Extract the [X, Y] coordinate from the center of the cell holding the provided text.  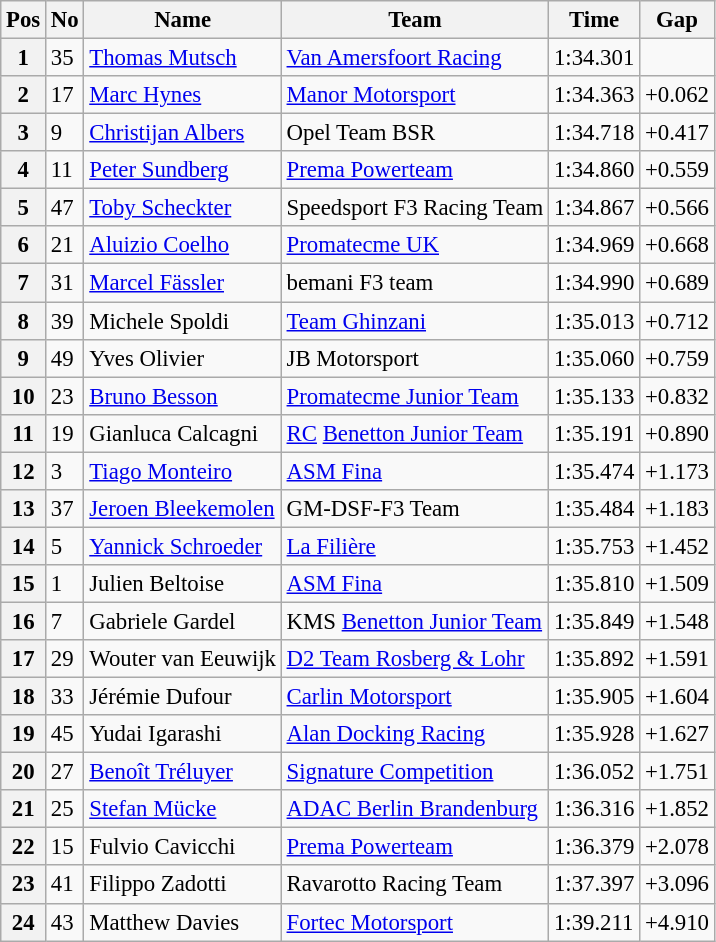
14 [24, 546]
1:35.474 [594, 471]
Jérémie Dufour [182, 697]
1:34.990 [594, 283]
RC Benetton Junior Team [414, 433]
1:36.379 [594, 847]
2 [24, 95]
Thomas Mutsch [182, 58]
+2.078 [678, 847]
+0.559 [678, 170]
1:35.753 [594, 546]
Wouter van Eeuwijk [182, 659]
Fortec Motorsport [414, 922]
Ravarotto Racing Team [414, 885]
Team [414, 20]
+4.910 [678, 922]
Van Amersfoort Racing [414, 58]
Jeroen Bleekemolen [182, 509]
+0.062 [678, 95]
Team Ghinzani [414, 321]
Fulvio Cavicchi [182, 847]
+1.627 [678, 734]
GM-DSF-F3 Team [414, 509]
ADAC Berlin Brandenburg [414, 809]
1:34.301 [594, 58]
+1.548 [678, 621]
Peter Sundberg [182, 170]
D2 Team Rosberg & Lohr [414, 659]
+0.668 [678, 245]
35 [65, 58]
No [65, 20]
31 [65, 283]
24 [24, 922]
1:35.060 [594, 358]
Promatecme Junior Team [414, 396]
Julien Beltoise [182, 584]
Christijan Albers [182, 133]
6 [24, 245]
1:37.397 [594, 885]
1:35.810 [594, 584]
Marcel Fässler [182, 283]
1:35.849 [594, 621]
16 [24, 621]
Gabriele Gardel [182, 621]
Time [594, 20]
13 [24, 509]
8 [24, 321]
+0.689 [678, 283]
Toby Scheckter [182, 208]
Signature Competition [414, 772]
1:35.191 [594, 433]
Yves Olivier [182, 358]
+1.591 [678, 659]
39 [65, 321]
+1.452 [678, 546]
Bruno Besson [182, 396]
Filippo Zadotti [182, 885]
+0.890 [678, 433]
10 [24, 396]
1:36.052 [594, 772]
bemani F3 team [414, 283]
49 [65, 358]
Matthew Davies [182, 922]
Manor Motorsport [414, 95]
+0.417 [678, 133]
12 [24, 471]
1:36.316 [594, 809]
Tiago Monteiro [182, 471]
1:35.892 [594, 659]
43 [65, 922]
27 [65, 772]
Speedsport F3 Racing Team [414, 208]
25 [65, 809]
+1.509 [678, 584]
+1.604 [678, 697]
KMS Benetton Junior Team [414, 621]
Benoît Tréluyer [182, 772]
1:34.860 [594, 170]
Alan Docking Racing [414, 734]
18 [24, 697]
Gianluca Calcagni [182, 433]
1:34.969 [594, 245]
Carlin Motorsport [414, 697]
+1.173 [678, 471]
Stefan Mücke [182, 809]
1:35.013 [594, 321]
Name [182, 20]
+0.832 [678, 396]
22 [24, 847]
1:35.133 [594, 396]
1:35.928 [594, 734]
1:34.867 [594, 208]
+0.759 [678, 358]
1:39.211 [594, 922]
1:35.905 [594, 697]
Aluizio Coelho [182, 245]
+0.566 [678, 208]
Gap [678, 20]
1:34.718 [594, 133]
+1.751 [678, 772]
45 [65, 734]
1:35.484 [594, 509]
La Filière [414, 546]
+3.096 [678, 885]
47 [65, 208]
29 [65, 659]
Yannick Schroeder [182, 546]
20 [24, 772]
JB Motorsport [414, 358]
Marc Hynes [182, 95]
+1.852 [678, 809]
Promatecme UK [414, 245]
4 [24, 170]
Pos [24, 20]
41 [65, 885]
Michele Spoldi [182, 321]
+1.183 [678, 509]
1:34.363 [594, 95]
+0.712 [678, 321]
33 [65, 697]
Opel Team BSR [414, 133]
37 [65, 509]
Yudai Igarashi [182, 734]
